Identify which cell holds the provided text, then report its [x, y] central coordinate. 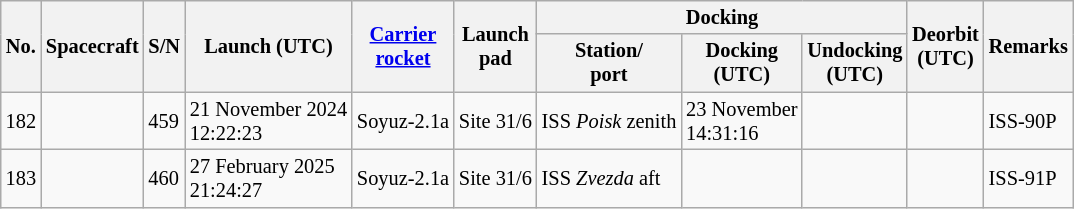
21 November 202412:22:23 [268, 121]
ISS-90P [1028, 121]
183 [21, 178]
Undocking(UTC) [854, 63]
S/N [164, 46]
ISS-91P [1028, 178]
Docking(UTC) [742, 63]
Carrierrocket [403, 46]
Remarks [1028, 46]
460 [164, 178]
Launch (UTC) [268, 46]
Docking [722, 17]
Deorbit(UTC) [945, 46]
Station/port [609, 63]
ISS Poisk zenith [609, 121]
27 February 202521:24:27 [268, 178]
182 [21, 121]
ISS Zvezda aft [609, 178]
Spacecraft [92, 46]
459 [164, 121]
23 November14:31:16 [742, 121]
Launchpad [496, 46]
No. [21, 46]
